Search for the cell housing the specified text and yield its [X, Y] center coordinate. 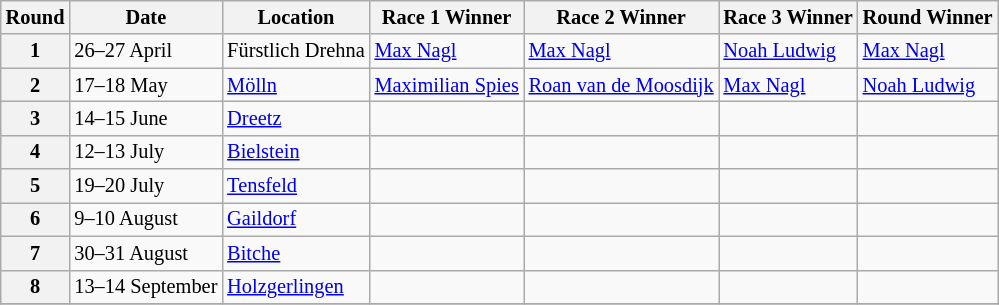
Bielstein [296, 152]
Gaildorf [296, 219]
Race 3 Winner [788, 17]
Mölln [296, 85]
Fürstlich Drehna [296, 51]
17–18 May [146, 85]
Round [36, 17]
8 [36, 287]
4 [36, 152]
26–27 April [146, 51]
Maximilian Spies [447, 85]
Round Winner [928, 17]
Tensfeld [296, 186]
Roan van de Moosdijk [622, 85]
6 [36, 219]
Dreetz [296, 118]
7 [36, 253]
Race 1 Winner [447, 17]
Bitche [296, 253]
Race 2 Winner [622, 17]
12–13 July [146, 152]
30–31 August [146, 253]
Location [296, 17]
Date [146, 17]
3 [36, 118]
1 [36, 51]
19–20 July [146, 186]
9–10 August [146, 219]
2 [36, 85]
13–14 September [146, 287]
5 [36, 186]
Holzgerlingen [296, 287]
14–15 June [146, 118]
